Return [x, y] of the center of cell containing provided text 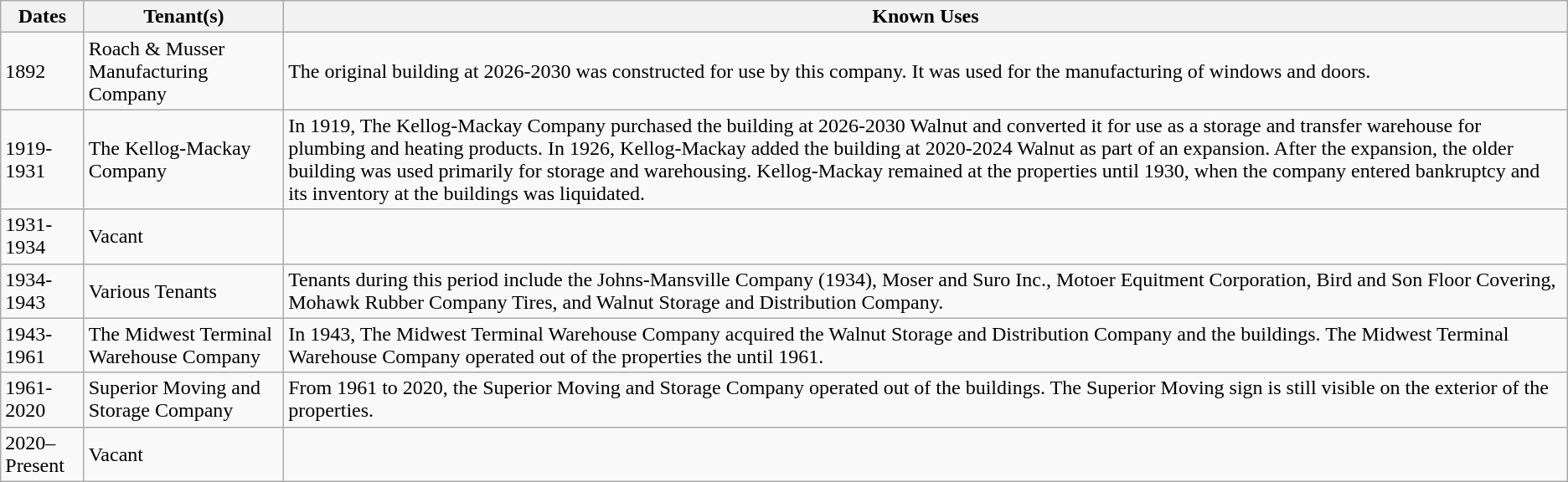
Superior Moving and Storage Company [183, 400]
Various Tenants [183, 291]
Roach & Musser Manufacturing Company [183, 71]
1931-1934 [42, 236]
2020–Present [42, 454]
Known Uses [926, 17]
1919-1931 [42, 159]
1934-1943 [42, 291]
The Kellog-Mackay Company [183, 159]
Tenant(s) [183, 17]
1961-2020 [42, 400]
Dates [42, 17]
1892 [42, 71]
The original building at 2026-2030 was constructed for use by this company. It was used for the manufacturing of windows and doors. [926, 71]
The Midwest Terminal Warehouse Company [183, 345]
1943-1961 [42, 345]
